Determine the [x, y] coordinate at the center of the cell enclosing the given text.  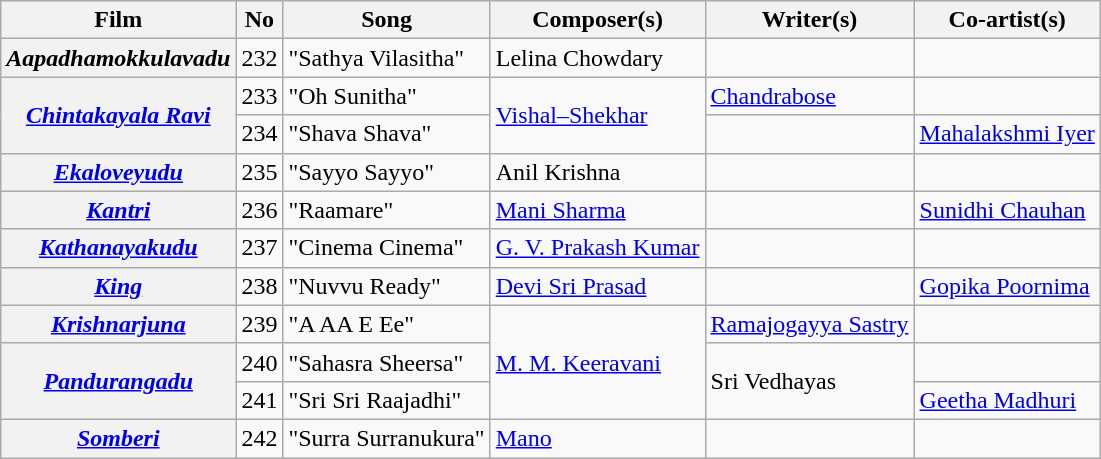
Pandurangadu [118, 381]
"Sri Sri Raajadhi" [386, 400]
Kantri [118, 210]
232 [260, 58]
"Shava Shava" [386, 134]
Kathanayakudu [118, 248]
Devi Sri Prasad [598, 286]
239 [260, 324]
237 [260, 248]
Ramajogayya Sastry [810, 324]
Chandrabose [810, 96]
Mahalakshmi Iyer [1007, 134]
"Nuvvu Ready" [386, 286]
Film [118, 20]
"Cinema Cinema" [386, 248]
235 [260, 172]
240 [260, 362]
"Surra Surranukura" [386, 438]
Aapadhamokkulavadu [118, 58]
Vishal–Shekhar [598, 115]
Krishnarjuna [118, 324]
Co-artist(s) [1007, 20]
238 [260, 286]
Writer(s) [810, 20]
Mano [598, 438]
Geetha Madhuri [1007, 400]
Sunidhi Chauhan [1007, 210]
"Sahasra Sheersa" [386, 362]
Sri Vedhayas [810, 381]
Gopika Poornima [1007, 286]
King [118, 286]
"Sathya Vilasitha" [386, 58]
233 [260, 96]
236 [260, 210]
M. M. Keeravani [598, 362]
241 [260, 400]
Lelina Chowdary [598, 58]
"Oh Sunitha" [386, 96]
242 [260, 438]
No [260, 20]
"A AA E Ee" [386, 324]
234 [260, 134]
"Sayyo Sayyo" [386, 172]
Mani Sharma [598, 210]
Ekaloveyudu [118, 172]
Chintakayala Ravi [118, 115]
G. V. Prakash Kumar [598, 248]
Composer(s) [598, 20]
"Raamare" [386, 210]
Song [386, 20]
Anil Krishna [598, 172]
Somberi [118, 438]
